Search for the cell housing the specified text and yield its (x, y) center coordinate. 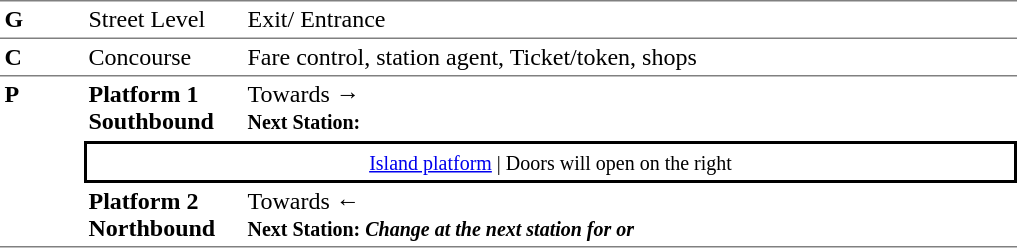
Towards ← Next Station: Change at the next station for or (630, 215)
C (42, 58)
Fare control, station agent, Ticket/token, shops (630, 58)
Platform 2Northbound (164, 215)
Towards → Next Station: (630, 108)
Exit/ Entrance (630, 20)
Platform 1Southbound (164, 108)
Island platform | Doors will open on the right (550, 162)
G (42, 20)
Street Level (164, 20)
P (42, 162)
Concourse (164, 58)
